Detect which cell encompasses the target text, then output its [X, Y] center coordinate. 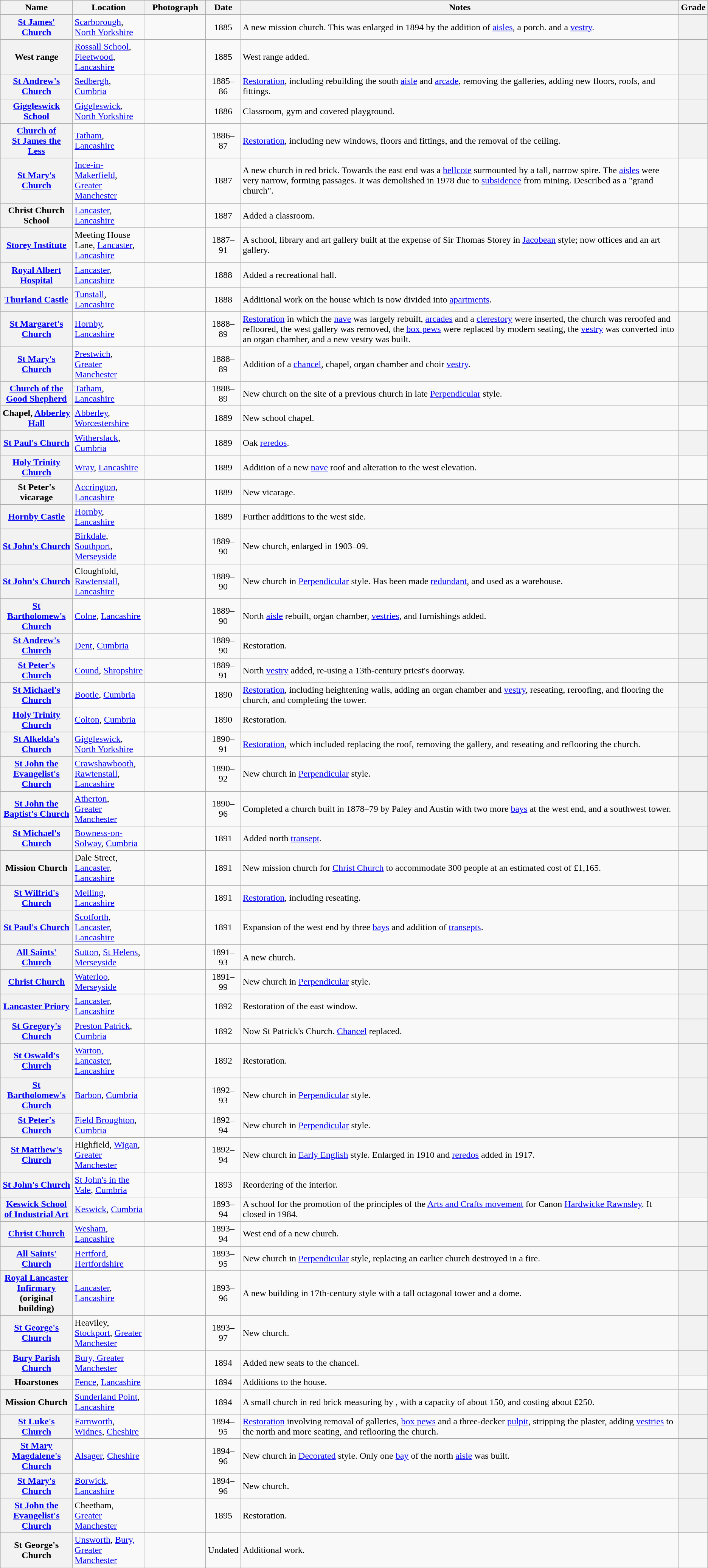
1891–99 [223, 982]
Alsager, Cheshire [109, 1456]
New church, enlarged in 1903–09. [460, 546]
Restoration, which included replacing the roof, removing the gallery, and reseating and reflooring the church. [460, 744]
Now St Patrick's Church. Chancel replaced. [460, 1031]
Addition of a chancel, chapel, organ chamber and choir vestry. [460, 364]
Dale Street, Lancaster, Lancashire [109, 868]
A school for the promotion of the principles of the Arts and Crafts movement for Canon Hardwicke Rawnsley. It closed in 1984. [460, 1209]
Scarborough,North Yorkshire [109, 27]
1886 [223, 111]
Thurland Castle [36, 299]
1893–95 [223, 1258]
Unsworth, Bury, Greater Manchester [109, 1550]
Addition of a new nave roof and alteration to the west elevation. [460, 467]
Location [109, 8]
Borwick, Lancashire [109, 1486]
St John the Baptist's Church [36, 808]
Notes [460, 8]
Added north transept. [460, 839]
Bury, Greater Manchester [109, 1363]
Restoration, including reseating. [460, 898]
Added a classroom. [460, 216]
Hertford, Hertfordshire [109, 1258]
Church of the Good Shepherd [36, 394]
St Margaret's Church [36, 329]
1886–87 [223, 141]
Cheetham, Greater Manchester [109, 1515]
Royal Albert Hospital [36, 275]
Tunstall, Lancashire [109, 299]
Classroom, gym and covered playground. [460, 111]
Accrington, Lancashire [109, 492]
Sedbergh, Cumbria [109, 86]
New church in Perpendicular style, replacing an earlier church destroyed in a fire. [460, 1258]
Undated [223, 1550]
Christ Church School [36, 216]
New vicarage. [460, 492]
West end of a new church. [460, 1233]
1892–93 [223, 1095]
Church of St James the Less [36, 141]
A school, library and art gallery built at the expense of Sir Thomas Storey in Jacobean style; now offices and an art gallery. [460, 245]
1889–91 [223, 670]
Abberley, Worcestershire [109, 418]
Restoration, including rebuilding the south aisle and arcade, removing the galleries, adding new floors, roofs, and fittings. [460, 86]
Meeting House Lane, Lancaster, Lancashire [109, 245]
Prestwich,Greater Manchester [109, 364]
1893–96 [223, 1293]
New school chapel. [460, 418]
Further additions to the west side. [460, 516]
1890–92 [223, 774]
Sunderland Point, Lancashire [109, 1402]
St Oswald's Church [36, 1061]
Giggleswick,North Yorkshire [109, 744]
A new church. [460, 957]
Hoarstones [36, 1382]
Melling, Lancashire [109, 898]
Keswick School of Industrial Art [36, 1209]
Expansion of the west end by three bays and addition of transepts. [460, 927]
Warton, Lancaster, Lancashire [109, 1061]
West range [36, 57]
1890–91 [223, 744]
Rossall School, Fleetwood, Lancashire [109, 57]
1894–95 [223, 1426]
Bury Parish Church [36, 1363]
Farnworth, Widnes, Cheshire [109, 1426]
Photograph [175, 8]
Giggleswick, North Yorkshire [109, 111]
Crawshawbooth, Rawtenstall, Lancashire [109, 774]
1893 [223, 1184]
1890–96 [223, 808]
Additional work on the house which is now divided into apartments. [460, 299]
1895 [223, 1515]
Preston Patrick, Cumbria [109, 1031]
West range added. [460, 57]
New mission church for Christ Church to accommodate 300 people at an estimated cost of £1,165. [460, 868]
North vestry added, re-using a 13th-century priest's doorway. [460, 670]
Royal Lancaster Infirmary(original building) [36, 1293]
St John's in the Vale, Cumbria [109, 1184]
Cloughfold, Rawtenstall, Lancashire [109, 581]
Date [223, 8]
Highfield, Wigan,Greater Manchester [109, 1155]
Colne, Lancashire [109, 616]
1893–97 [223, 1333]
Storey Institute [36, 245]
Completed a church built in 1878–79 by Paley and Austin with two more bays at the west end, and a southwest tower. [460, 808]
St Gregory's Church [36, 1031]
Heaviley, Stockport, Greater Manchester [109, 1333]
Ince-in-Makerfield, Greater Manchester [109, 181]
Field Broughton, Cumbria [109, 1125]
St Alkelda's Church [36, 744]
Fence, Lancashire [109, 1382]
Lancaster Priory [36, 1007]
Grade [693, 8]
Added a recreational hall. [460, 275]
Added new seats to the chancel. [460, 1363]
Restoration, including new windows, floors and fittings, and the removal of the ceiling. [460, 141]
Oak reredos. [460, 443]
Restoration of the east window. [460, 1007]
A new mission church. This was enlarged in 1894 by the addition of aisles, a porch. and a vestry. [460, 27]
Atherton,Greater Manchester [109, 808]
St Wilfrid's Church [36, 898]
1885–86 [223, 86]
Witherslack, Cumbria [109, 443]
Colton, Cumbria [109, 719]
Cound, Shropshire [109, 670]
Waterloo, Merseyside [109, 982]
Keswick, Cumbria [109, 1209]
Birkdale, Southport, Merseyside [109, 546]
Chapel, Abberley Hall [36, 418]
Wray, Lancashire [109, 467]
Wesham, Lancashire [109, 1233]
Additional work. [460, 1550]
New church in Early English style. Enlarged in 1910 and reredos added in 1917. [460, 1155]
Giggleswick School [36, 111]
St Peter's vicarage [36, 492]
New church in Decorated style. Only one bay of the north aisle was built. [460, 1456]
Bowness-on-Solway, Cumbria [109, 839]
Sutton, St Helens, Merseyside [109, 957]
New church on the site of a previous church in late Perpendicular style. [460, 394]
Scotforth, Lancaster, Lancashire [109, 927]
Reordering of the interior. [460, 1184]
St Luke's Church [36, 1426]
St James' Church [36, 27]
New church in Perpendicular style. Has been made redundant, and used as a warehouse. [460, 581]
North aisle rebuilt, organ chamber, vestries, and furnishings added. [460, 616]
St Matthew's Church [36, 1155]
1887–91 [223, 245]
1891–93 [223, 957]
A small church in red brick measuring by , with a capacity of about 150, and costing about £250. [460, 1402]
Hornby Castle [36, 516]
A new building in 17th-century style with a tall octagonal tower and a dome. [460, 1293]
St Mary Magdalene's Church [36, 1456]
Bootle, Cumbria [109, 695]
Additions to the house. [460, 1382]
Barbon, Cumbria [109, 1095]
Dent, Cumbria [109, 646]
Name [36, 8]
